Find where the given text appears and provide that cell's center as [X, Y] coordinate. 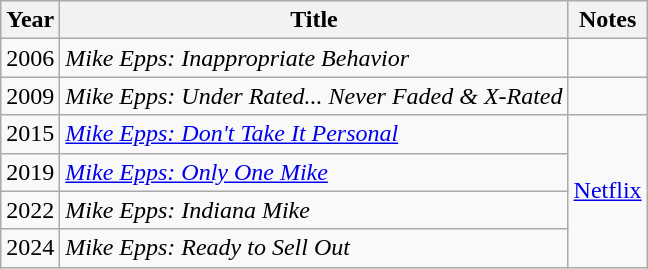
Year [30, 20]
2006 [30, 58]
Title [314, 20]
Mike Epps: Indiana Mike [314, 210]
2009 [30, 96]
2022 [30, 210]
Mike Epps: Don't Take It Personal [314, 134]
Mike Epps: Only One Mike [314, 172]
2015 [30, 134]
Notes [608, 20]
Mike Epps: Inappropriate Behavior [314, 58]
2019 [30, 172]
Mike Epps: Ready to Sell Out [314, 248]
Mike Epps: Under Rated... Never Faded & X-Rated [314, 96]
Netflix [608, 191]
2024 [30, 248]
